From the cell containing the given text, extract its center point as (X, Y) coordinate. 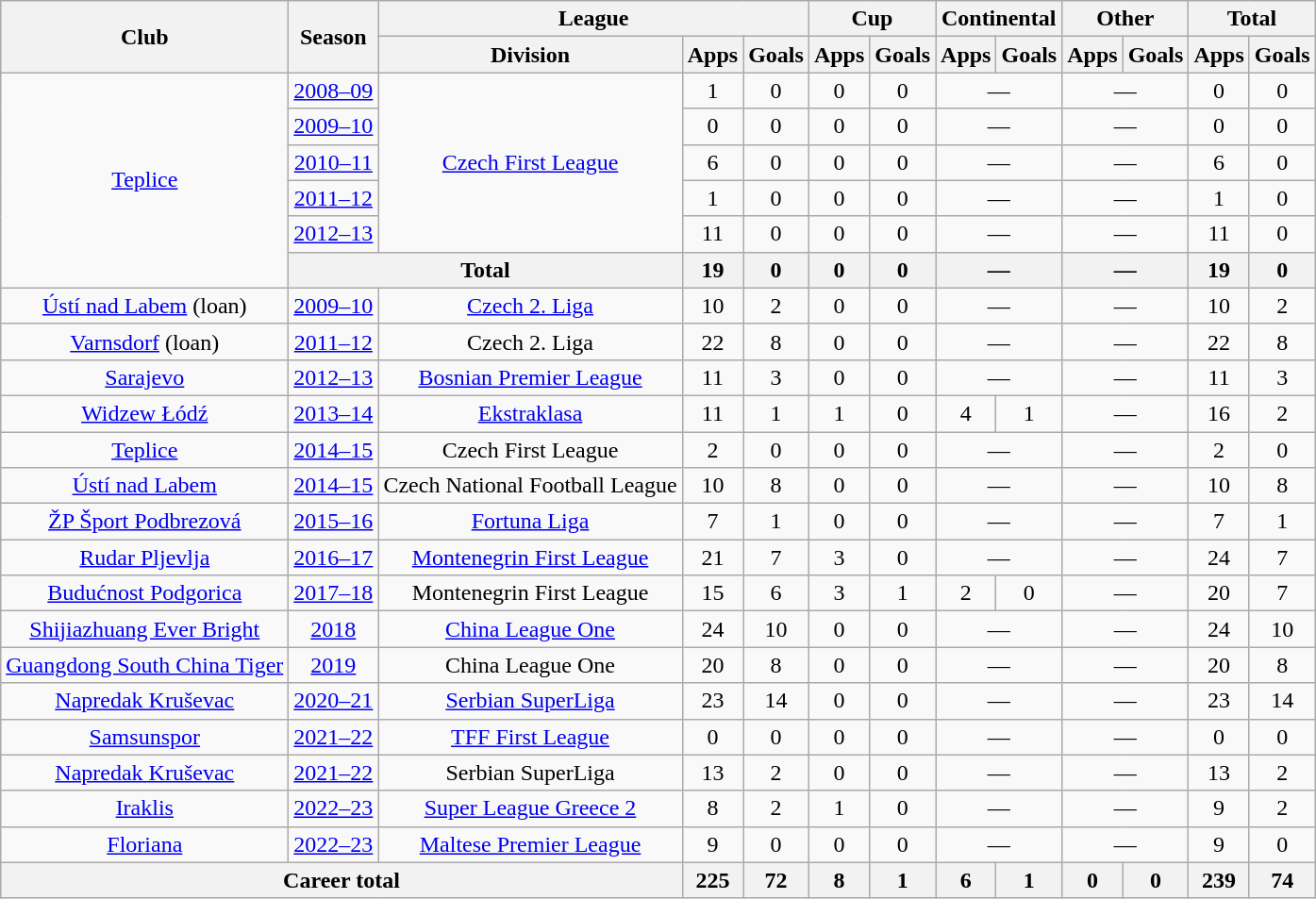
Maltese Premier League (530, 844)
Shijiazhuang Ever Bright (145, 629)
TFF First League (530, 737)
Ústí nad Labem (145, 486)
Czech National Football League (530, 486)
Career total (341, 880)
74 (1282, 880)
2008–09 (334, 91)
16 (1219, 413)
Continental (999, 19)
Fortuna Liga (530, 522)
239 (1219, 880)
Rudar Pljevlja (145, 558)
Sarajevo (145, 377)
15 (712, 593)
4 (966, 413)
21 (712, 558)
Division (530, 55)
2015–16 (334, 522)
Widzew Łódź (145, 413)
Guangdong South China Tiger (145, 665)
2010–11 (334, 162)
2018 (334, 629)
2019 (334, 665)
Cup (872, 19)
2020–21 (334, 701)
Club (145, 37)
225 (712, 880)
Other (1125, 19)
Varnsdorf (loan) (145, 341)
Budućnost Podgorica (145, 593)
2016–17 (334, 558)
Super League Greece 2 (530, 808)
Ústí nad Labem (loan) (145, 306)
ŽP Šport Podbrezová (145, 522)
Samsunspor (145, 737)
Ekstraklasa (530, 413)
2013–14 (334, 413)
League (593, 19)
Floriana (145, 844)
Iraklis (145, 808)
Bosnian Premier League (530, 377)
2017–18 (334, 593)
Season (334, 37)
72 (776, 880)
